Identify which cell holds the provided text, then report its [x, y] central coordinate. 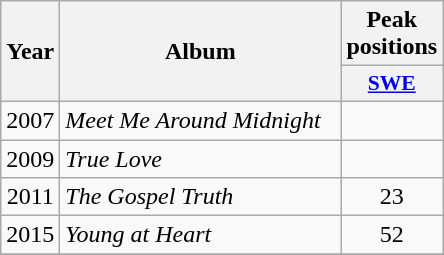
23 [392, 197]
52 [392, 235]
Year [30, 52]
Album [200, 52]
Peak positions [392, 34]
2015 [30, 235]
SWE [392, 84]
2007 [30, 120]
Meet Me Around Midnight [200, 120]
The Gospel Truth [200, 197]
True Love [200, 159]
2009 [30, 159]
Young at Heart [200, 235]
2011 [30, 197]
